For the text-containing cell, return its midpoint in [X, Y] coordinate format. 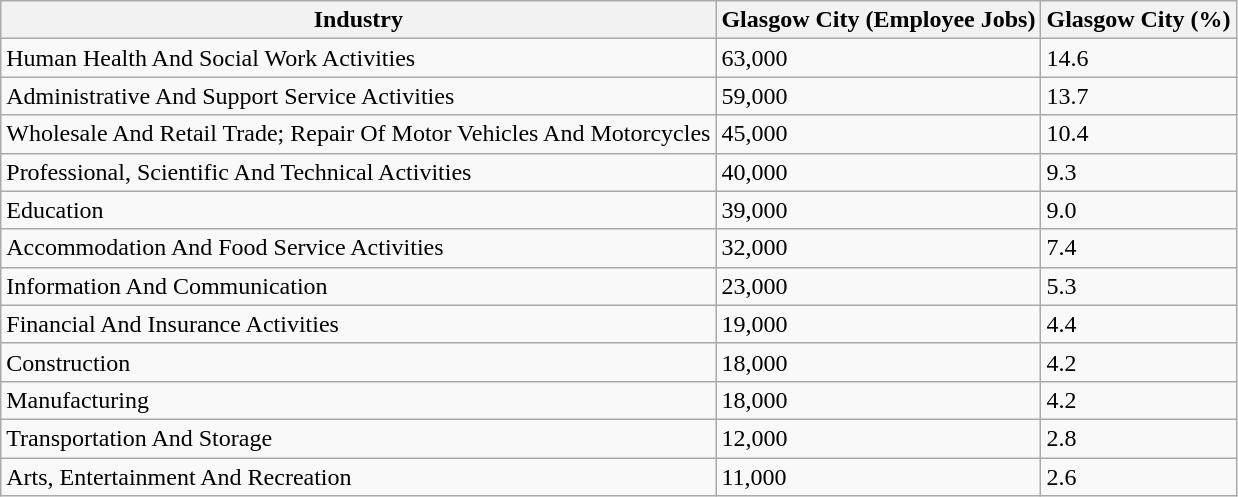
Financial And Insurance Activities [358, 324]
7.4 [1138, 248]
Glasgow City (Employee Jobs) [878, 20]
13.7 [1138, 96]
4.4 [1138, 324]
Professional, Scientific And Technical Activities [358, 172]
5.3 [1138, 286]
Transportation And Storage [358, 438]
Manufacturing [358, 400]
63,000 [878, 58]
59,000 [878, 96]
Arts, Entertainment And Recreation [358, 477]
45,000 [878, 134]
9.0 [1138, 210]
40,000 [878, 172]
Human Health And Social Work Activities [358, 58]
Glasgow City (%) [1138, 20]
Education [358, 210]
19,000 [878, 324]
Industry [358, 20]
9.3 [1138, 172]
23,000 [878, 286]
Administrative And Support Service Activities [358, 96]
32,000 [878, 248]
Information And Communication [358, 286]
11,000 [878, 477]
39,000 [878, 210]
14.6 [1138, 58]
12,000 [878, 438]
Construction [358, 362]
10.4 [1138, 134]
2.6 [1138, 477]
2.8 [1138, 438]
Accommodation And Food Service Activities [358, 248]
Wholesale And Retail Trade; Repair Of Motor Vehicles And Motorcycles [358, 134]
